Find where the given text appears and provide that cell's center as [x, y] coordinate. 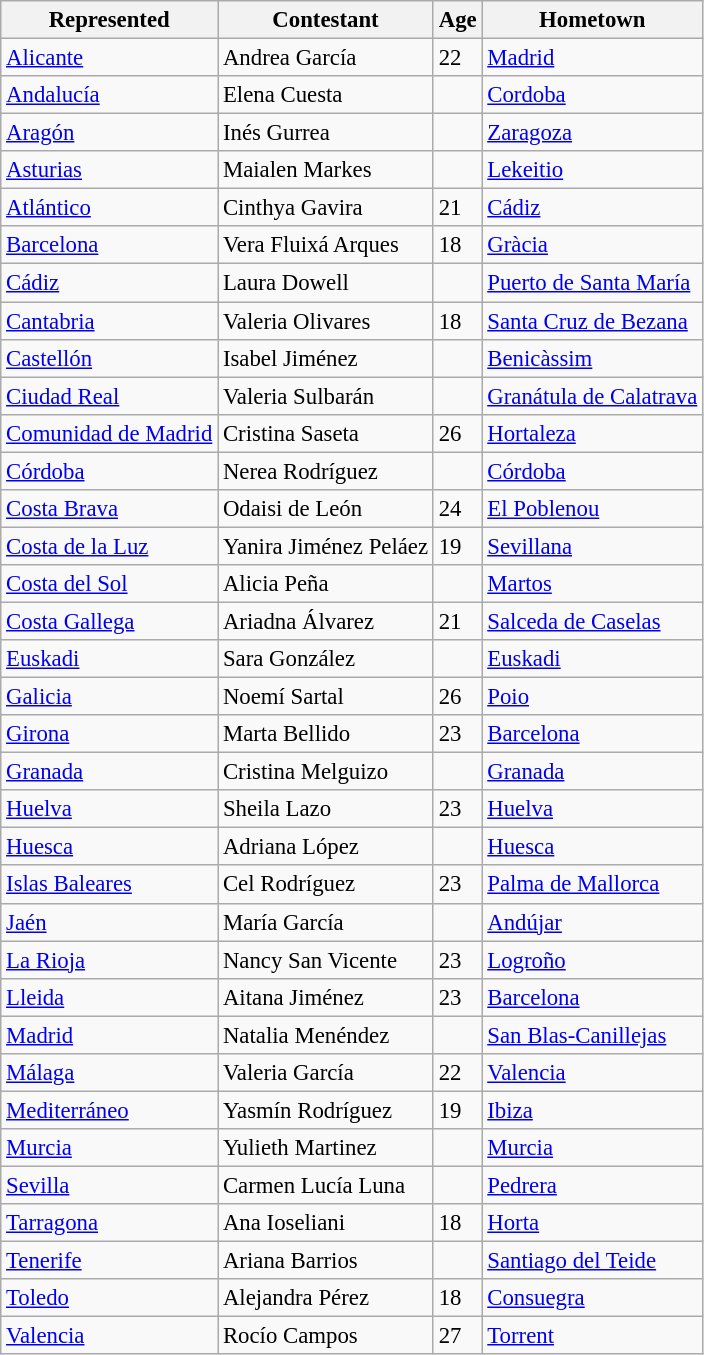
Toledo [110, 1298]
La Rioja [110, 960]
Lleida [110, 997]
Ibiza [592, 1110]
Inés Gurrea [326, 133]
Carmen Lucía Luna [326, 1185]
Vera Fluixá Arques [326, 245]
Costa Brava [110, 509]
Rocío Campos [326, 1336]
Sevillana [592, 546]
Hortaleza [592, 433]
Gràcia [592, 245]
Aragón [110, 133]
Consuegra [592, 1298]
Ariadna Álvarez [326, 621]
Sevilla [110, 1185]
Ariana Barrios [326, 1261]
Comunidad de Madrid [110, 433]
San Blas-Canillejas [592, 1035]
Costa del Sol [110, 584]
Alicante [110, 58]
Contestant [326, 20]
Torrent [592, 1336]
Costa de la Luz [110, 546]
Sara González [326, 659]
Marta Bellido [326, 734]
Cristina Melguizo [326, 772]
27 [458, 1336]
Laura Dowell [326, 283]
El Poblenou [592, 509]
Age [458, 20]
Granátula de Calatrava [592, 396]
Valeria Sulbarán [326, 396]
Mediterráneo [110, 1110]
Salceda de Caselas [592, 621]
Logroño [592, 960]
Elena Cuesta [326, 95]
Jaén [110, 922]
Martos [592, 584]
Natalia Menéndez [326, 1035]
Puerto de Santa María [592, 283]
Ciudad Real [110, 396]
Lekeitio [592, 170]
Cristina Saseta [326, 433]
Málaga [110, 1073]
Zaragoza [592, 133]
Andújar [592, 922]
Nerea Rodríguez [326, 471]
Cantabria [110, 321]
Adriana López [326, 847]
Girona [110, 734]
Santiago del Teide [592, 1261]
Tarragona [110, 1223]
Costa Gallega [110, 621]
Yulieth Martinez [326, 1148]
Noemí Sartal [326, 697]
Pedrera [592, 1185]
Isabel Jiménez [326, 358]
Poio [592, 697]
Hometown [592, 20]
Valeria Olivares [326, 321]
Aitana Jiménez [326, 997]
María García [326, 922]
Cel Rodríguez [326, 885]
Nancy San Vicente [326, 960]
Santa Cruz de Bezana [592, 321]
Alejandra Pérez [326, 1298]
Ana Ioseliani [326, 1223]
Yasmín Rodríguez [326, 1110]
Sheila Lazo [326, 809]
Cinthya Gavira [326, 208]
Horta [592, 1223]
24 [458, 509]
Atlántico [110, 208]
Tenerife [110, 1261]
Galicia [110, 697]
Maialen Markes [326, 170]
Odaisi de León [326, 509]
Yanira Jiménez Peláez [326, 546]
Castellón [110, 358]
Alicia Peña [326, 584]
Islas Baleares [110, 885]
Andalucía [110, 95]
Palma de Mallorca [592, 885]
Cordoba [592, 95]
Asturias [110, 170]
Valeria García [326, 1073]
Benicàssim [592, 358]
Represented [110, 20]
Andrea García [326, 58]
